Return the (X, Y) coordinate for the center point of the cell that contains the specified text.  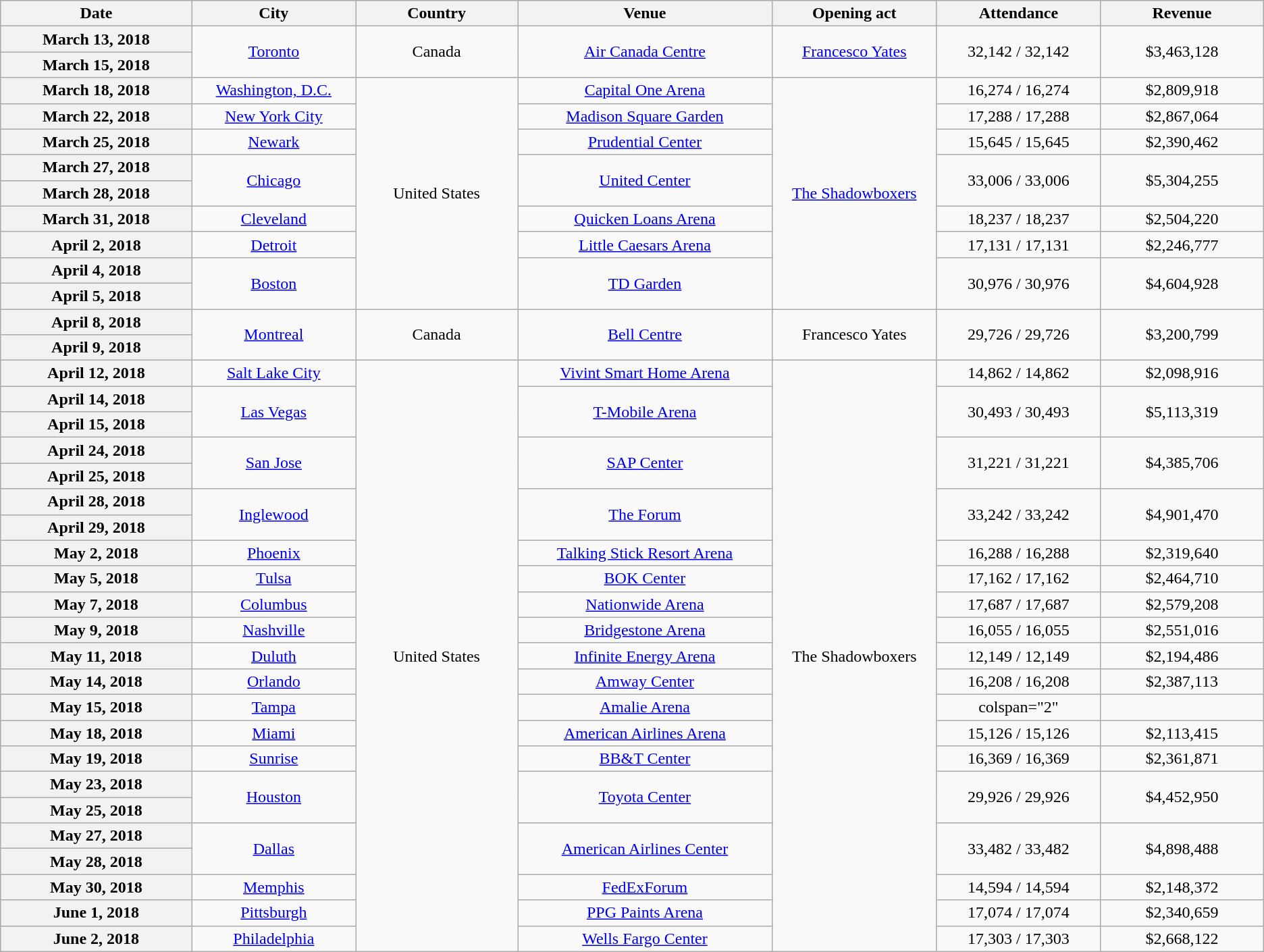
June 1, 2018 (96, 913)
Infinite Energy Arena (646, 656)
17,131 / 17,131 (1018, 244)
Toyota Center (646, 797)
$2,113,415 (1182, 733)
$3,200,799 (1182, 335)
$2,551,016 (1182, 630)
$2,387,113 (1182, 681)
Quicken Loans Arena (646, 219)
30,493 / 30,493 (1018, 412)
15,126 / 15,126 (1018, 733)
$4,604,928 (1182, 283)
12,149 / 12,149 (1018, 656)
May 30, 2018 (96, 887)
30,976 / 30,976 (1018, 283)
17,288 / 17,288 (1018, 116)
Las Vegas (273, 412)
Washington, D.C. (273, 90)
June 2, 2018 (96, 938)
Opening act (854, 14)
$2,504,220 (1182, 219)
Orlando (273, 681)
17,303 / 17,303 (1018, 938)
33,242 / 33,242 (1018, 514)
May 27, 2018 (96, 836)
33,006 / 33,006 (1018, 180)
32,142 / 32,142 (1018, 52)
SAP Center (646, 463)
colspan="2" (1018, 707)
April 5, 2018 (96, 296)
29,726 / 29,726 (1018, 335)
17,074 / 17,074 (1018, 913)
$5,304,255 (1182, 180)
Phoenix (273, 553)
29,926 / 29,926 (1018, 797)
Newark (273, 142)
Country (437, 14)
United Center (646, 180)
April 14, 2018 (96, 399)
March 31, 2018 (96, 219)
Miami (273, 733)
Montreal (273, 335)
$2,867,064 (1182, 116)
Cleveland (273, 219)
BOK Center (646, 579)
$4,898,488 (1182, 849)
Vivint Smart Home Arena (646, 373)
May 25, 2018 (96, 810)
March 18, 2018 (96, 90)
March 28, 2018 (96, 193)
Nationwide Arena (646, 604)
May 15, 2018 (96, 707)
Duluth (273, 656)
Bell Centre (646, 335)
May 11, 2018 (96, 656)
17,162 / 17,162 (1018, 579)
May 9, 2018 (96, 630)
May 2, 2018 (96, 553)
Madison Square Garden (646, 116)
$2,246,777 (1182, 244)
$4,901,470 (1182, 514)
Memphis (273, 887)
14,862 / 14,862 (1018, 373)
American Airlines Arena (646, 733)
April 29, 2018 (96, 527)
Toronto (273, 52)
April 12, 2018 (96, 373)
31,221 / 31,221 (1018, 463)
May 28, 2018 (96, 862)
$2,340,659 (1182, 913)
PPG Paints Arena (646, 913)
Inglewood (273, 514)
April 28, 2018 (96, 502)
Prudential Center (646, 142)
BB&T Center (646, 759)
Date (96, 14)
$5,113,319 (1182, 412)
Detroit (273, 244)
Little Caesars Arena (646, 244)
May 14, 2018 (96, 681)
May 5, 2018 (96, 579)
$2,148,372 (1182, 887)
Talking Stick Resort Arena (646, 553)
$2,098,916 (1182, 373)
$3,463,128 (1182, 52)
16,274 / 16,274 (1018, 90)
T-Mobile Arena (646, 412)
April 8, 2018 (96, 322)
March 22, 2018 (96, 116)
17,687 / 17,687 (1018, 604)
April 15, 2018 (96, 425)
Salt Lake City (273, 373)
April 2, 2018 (96, 244)
New York City (273, 116)
Revenue (1182, 14)
San Jose (273, 463)
City (273, 14)
16,369 / 16,369 (1018, 759)
TD Garden (646, 283)
Amway Center (646, 681)
15,645 / 15,645 (1018, 142)
May 23, 2018 (96, 785)
$2,464,710 (1182, 579)
Pittsburgh (273, 913)
Amalie Arena (646, 707)
March 25, 2018 (96, 142)
April 9, 2018 (96, 348)
18,237 / 18,237 (1018, 219)
$4,385,706 (1182, 463)
FedExForum (646, 887)
March 15, 2018 (96, 65)
Tampa (273, 707)
$2,319,640 (1182, 553)
16,208 / 16,208 (1018, 681)
$4,452,950 (1182, 797)
Dallas (273, 849)
$2,579,208 (1182, 604)
Attendance (1018, 14)
Venue (646, 14)
$2,668,122 (1182, 938)
$2,809,918 (1182, 90)
Houston (273, 797)
16,288 / 16,288 (1018, 553)
Columbus (273, 604)
May 19, 2018 (96, 759)
Boston (273, 283)
Bridgestone Arena (646, 630)
March 27, 2018 (96, 167)
$2,390,462 (1182, 142)
Tulsa (273, 579)
16,055 / 16,055 (1018, 630)
April 4, 2018 (96, 270)
March 13, 2018 (96, 39)
Sunrise (273, 759)
Chicago (273, 180)
Air Canada Centre (646, 52)
Wells Fargo Center (646, 938)
American Airlines Center (646, 849)
The Forum (646, 514)
Philadelphia (273, 938)
April 25, 2018 (96, 476)
$2,361,871 (1182, 759)
April 24, 2018 (96, 450)
14,594 / 14,594 (1018, 887)
May 18, 2018 (96, 733)
May 7, 2018 (96, 604)
33,482 / 33,482 (1018, 849)
$2,194,486 (1182, 656)
Nashville (273, 630)
Capital One Arena (646, 90)
